Scan for the cell matching the given text and deliver its [x, y] coordinate at center. 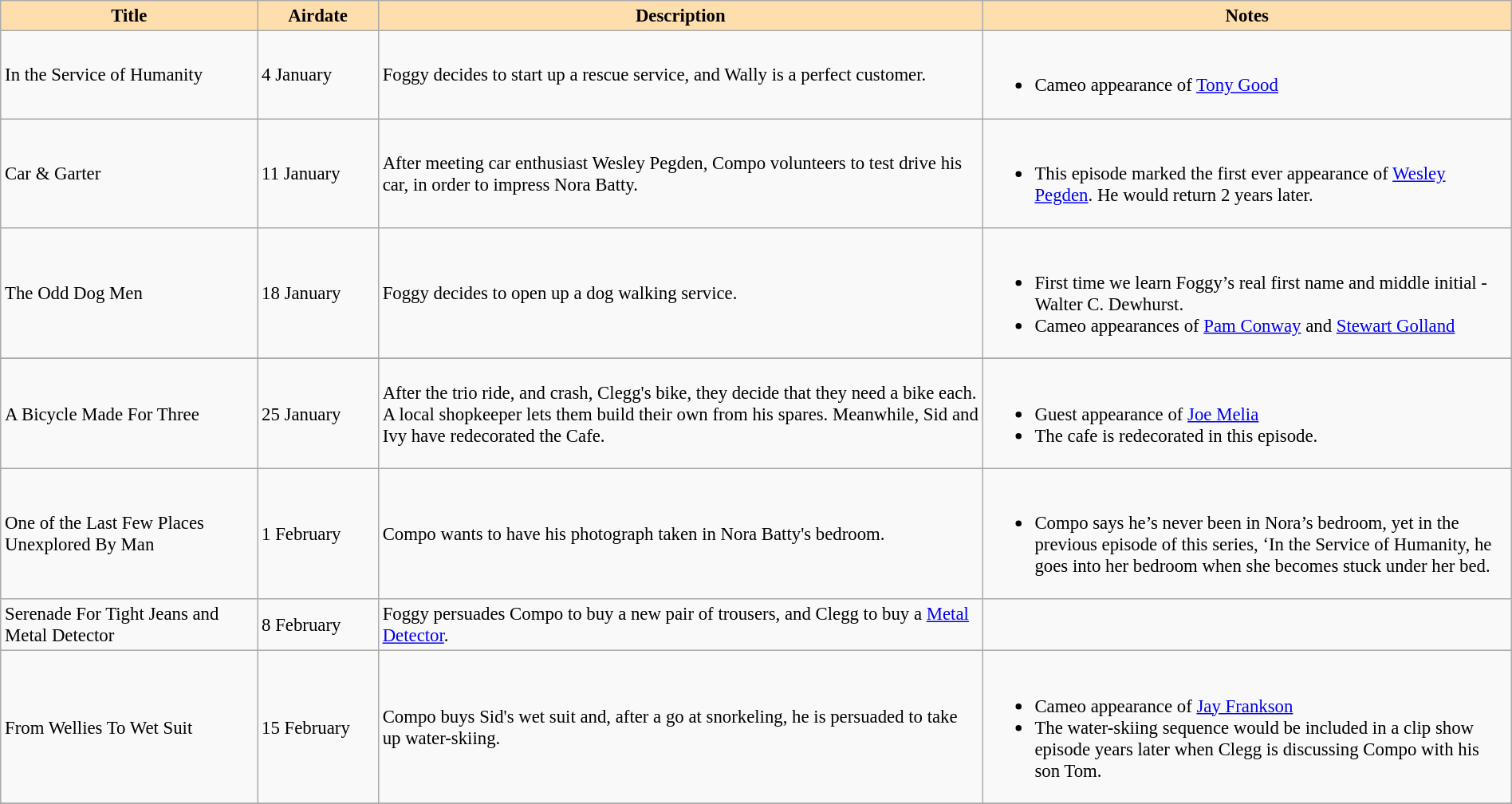
This episode marked the first ever appearance of Wesley Pegden. He would return 2 years later. [1247, 174]
15 February [318, 727]
In the Service of Humanity [129, 75]
Foggy decides to open up a dog walking service. [680, 294]
A Bicycle Made For Three [129, 413]
25 January [318, 413]
8 February [318, 625]
4 January [318, 75]
Serenade For Tight Jeans and Metal Detector [129, 625]
From Wellies To Wet Suit [129, 727]
The Odd Dog Men [129, 294]
Title [129, 16]
Foggy persuades Compo to buy a new pair of trousers, and Clegg to buy a Metal Detector. [680, 625]
Compo wants to have his photograph taken in Nora Batty's bedroom. [680, 534]
Foggy decides to start up a rescue service, and Wally is a perfect customer. [680, 75]
After meeting car enthusiast Wesley Pegden, Compo volunteers to test drive his car, in order to impress Nora Batty. [680, 174]
Guest appearance of Joe MeliaThe cafe is redecorated in this episode. [1247, 413]
Car & Garter [129, 174]
11 January [318, 174]
Cameo appearance of Tony Good [1247, 75]
One of the Last Few Places Unexplored By Man [129, 534]
18 January [318, 294]
Notes [1247, 16]
Description [680, 16]
Airdate [318, 16]
Compo buys Sid's wet suit and, after a go at snorkeling, he is persuaded to take up water-skiing. [680, 727]
1 February [318, 534]
First time we learn Foggy’s real first name and middle initial - Walter C. Dewhurst.Cameo appearances of Pam Conway and Stewart Golland [1247, 294]
